From the cell containing the given text, extract its center point as (x, y) coordinate. 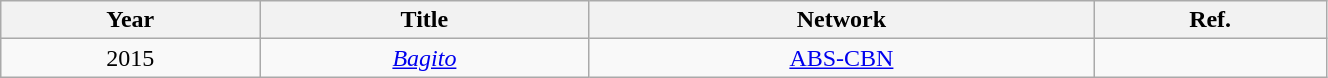
Network (842, 20)
ABS-CBN (842, 58)
Title (424, 20)
Year (130, 20)
2015 (130, 58)
Ref. (1210, 20)
Bagito (424, 58)
